Output the [x, y] coordinate of the center of the cell containing the given text.  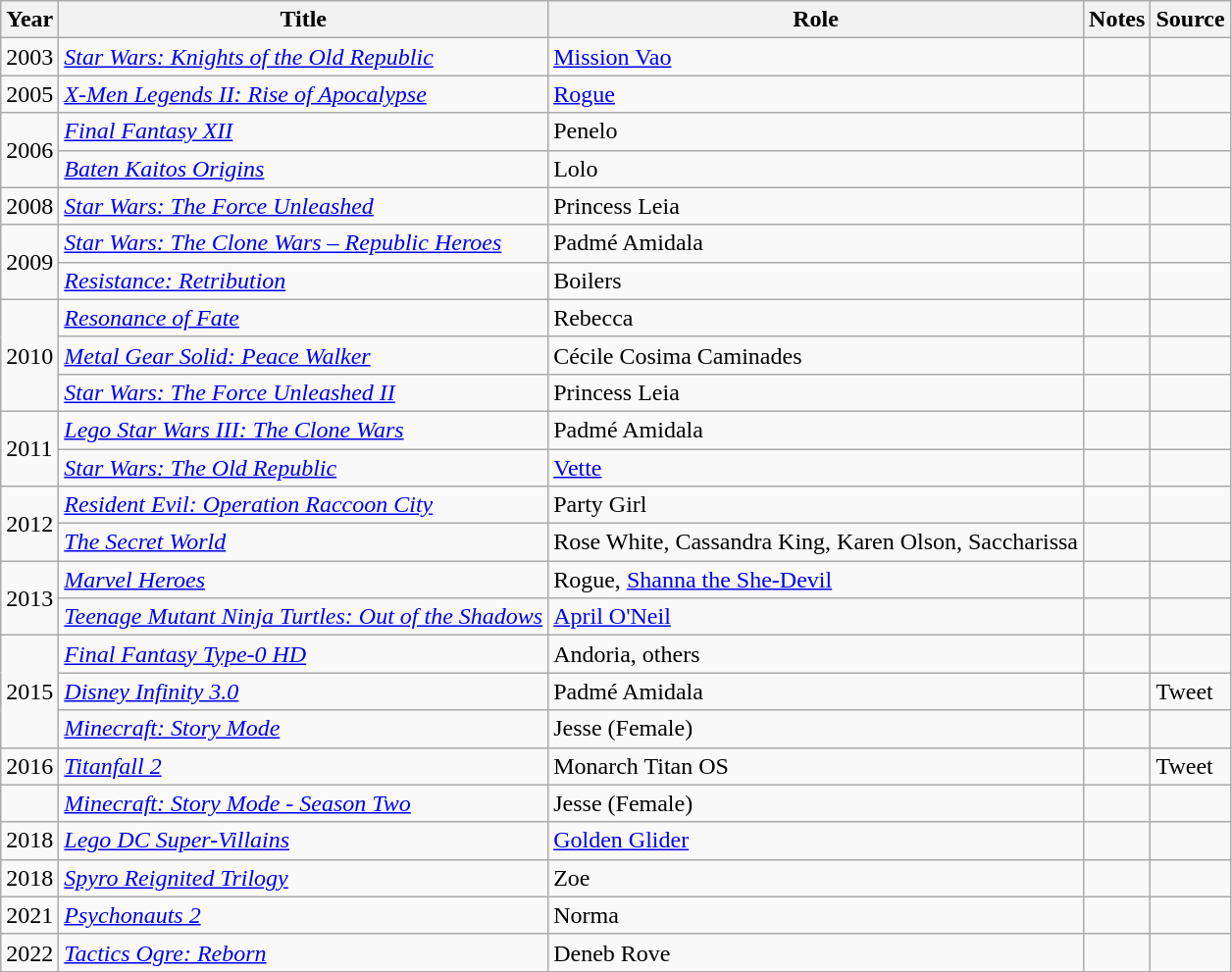
Lego DC Super-Villains [304, 841]
Psychonauts 2 [304, 915]
2003 [29, 57]
Mission Vao [816, 57]
2012 [29, 524]
Minecraft: Story Mode [304, 729]
Year [29, 20]
2009 [29, 262]
Star Wars: The Force Unleashed II [304, 392]
The Secret World [304, 542]
Star Wars: The Force Unleashed [304, 206]
Star Wars: The Old Republic [304, 468]
Final Fantasy Type-0 HD [304, 654]
Notes [1117, 20]
2016 [29, 766]
Spyro Reignited Trilogy [304, 878]
Cécile Cosima Caminades [816, 355]
Titanfall 2 [304, 766]
Source [1191, 20]
Lolo [816, 169]
Andoria, others [816, 654]
2010 [29, 355]
2006 [29, 150]
Rebecca [816, 318]
Resistance: Retribution [304, 281]
Party Girl [816, 505]
Zoe [816, 878]
Tactics Ogre: Reborn [304, 952]
Role [816, 20]
Golden Glider [816, 841]
Rogue, Shanna the She-Devil [816, 580]
Norma [816, 915]
2021 [29, 915]
Minecraft: Story Mode - Season Two [304, 803]
Teenage Mutant Ninja Turtles: Out of the Shadows [304, 617]
Deneb Rove [816, 952]
2008 [29, 206]
Star Wars: Knights of the Old Republic [304, 57]
2011 [29, 448]
2022 [29, 952]
Penelo [816, 131]
April O'Neil [816, 617]
Disney Infinity 3.0 [304, 691]
Resonance of Fate [304, 318]
Star Wars: The Clone Wars – Republic Heroes [304, 243]
Title [304, 20]
Rose White, Cassandra King, Karen Olson, Saccharissa [816, 542]
Marvel Heroes [304, 580]
Final Fantasy XII [304, 131]
Lego Star Wars III: The Clone Wars [304, 430]
Monarch Titan OS [816, 766]
2013 [29, 598]
Boilers [816, 281]
Rogue [816, 94]
2015 [29, 691]
Vette [816, 468]
Baten Kaitos Origins [304, 169]
Metal Gear Solid: Peace Walker [304, 355]
Resident Evil: Operation Raccoon City [304, 505]
2005 [29, 94]
X-Men Legends II: Rise of Apocalypse [304, 94]
